Search for the cell housing the specified text and yield its (x, y) center coordinate. 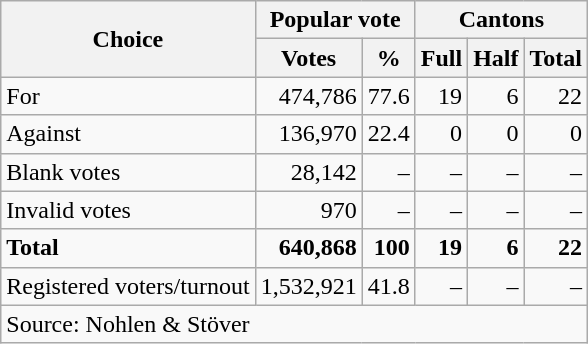
41.8 (388, 286)
Choice (128, 39)
100 (388, 248)
Cantons (501, 20)
Registered voters/turnout (128, 286)
22.4 (388, 134)
136,970 (308, 134)
1,532,921 (308, 286)
Against (128, 134)
For (128, 96)
% (388, 58)
Popular vote (335, 20)
28,142 (308, 172)
Full (441, 58)
Votes (308, 58)
77.6 (388, 96)
640,868 (308, 248)
Source: Nohlen & Stöver (294, 324)
474,786 (308, 96)
970 (308, 210)
Half (496, 58)
Invalid votes (128, 210)
Blank votes (128, 172)
